From the cell containing the given text, extract its center point as [X, Y] coordinate. 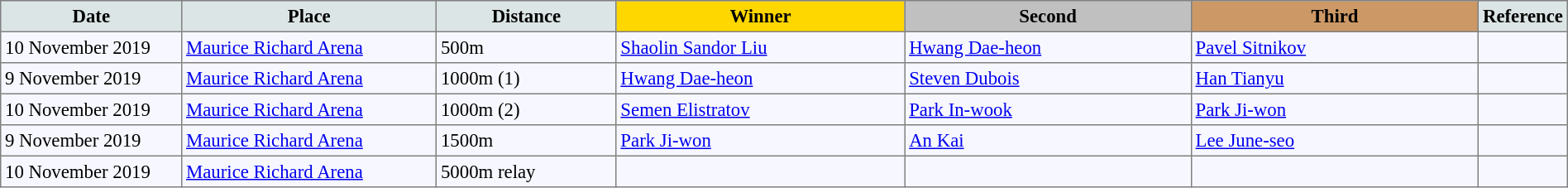
Winner [761, 17]
1500m [526, 141]
Shaolin Sandor Liu [761, 47]
An Kai [1048, 141]
1000m (1) [526, 79]
Lee June-seo [1335, 141]
Steven Dubois [1048, 79]
Third [1335, 17]
Han Tianyu [1335, 79]
500m [526, 47]
Park In-wook [1048, 109]
Semen Elistratov [761, 109]
Place [309, 17]
Reference [1523, 17]
5000m relay [526, 171]
Distance [526, 17]
Date [91, 17]
Pavel Sitnikov [1335, 47]
1000m (2) [526, 109]
Second [1048, 17]
